Determine the [x, y] coordinate at the center of the cell enclosing the given text.  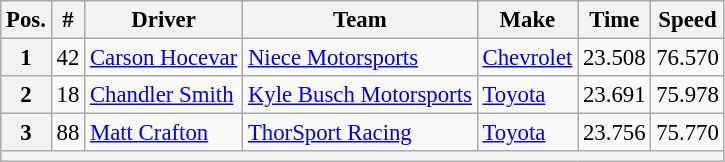
Make [527, 20]
23.691 [614, 95]
Kyle Busch Motorsports [360, 95]
18 [68, 95]
Team [360, 20]
Matt Crafton [164, 133]
76.570 [688, 58]
88 [68, 133]
75.770 [688, 133]
23.508 [614, 58]
Pos. [26, 20]
Time [614, 20]
1 [26, 58]
Driver [164, 20]
# [68, 20]
42 [68, 58]
3 [26, 133]
Carson Hocevar [164, 58]
ThorSport Racing [360, 133]
Chevrolet [527, 58]
Speed [688, 20]
23.756 [614, 133]
Chandler Smith [164, 95]
75.978 [688, 95]
2 [26, 95]
Niece Motorsports [360, 58]
